Provide the (x, y) coordinate of the cell's center where the given text is located.  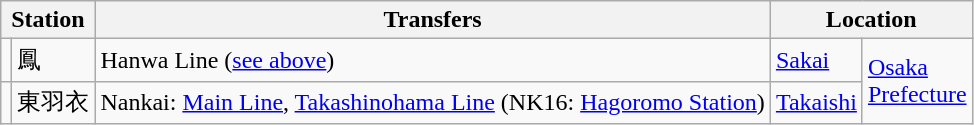
鳳 (54, 60)
Hanwa Line (see above) (432, 60)
東羽衣 (54, 102)
Nankai: Main Line, Takashinohama Line (NK16: Hagoromo Station) (432, 102)
OsakaPrefecture (917, 82)
Transfers (432, 20)
Sakai (816, 60)
Takaishi (816, 102)
Station (48, 20)
Location (871, 20)
